Locate the cell with the specified text and output its [x, y] center coordinate. 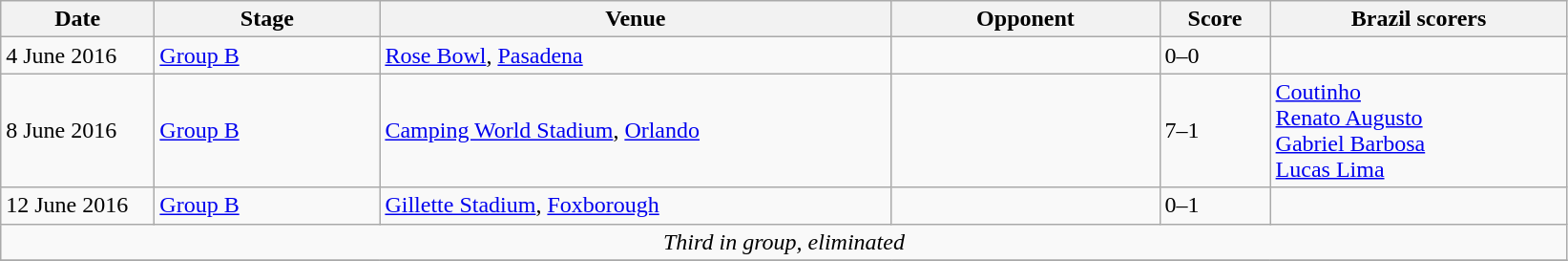
Gillette Stadium, Foxborough [636, 206]
12 June 2016 [78, 206]
8 June 2016 [78, 130]
Camping World Stadium, Orlando [636, 130]
Date [78, 19]
0–1 [1215, 206]
Stage [267, 19]
Rose Bowl, Pasadena [636, 55]
Third in group, eliminated [784, 242]
Venue [636, 19]
Opponent [1025, 19]
Score [1215, 19]
Coutinho Renato Augusto Gabriel Barbosa Lucas Lima [1418, 130]
Brazil scorers [1418, 19]
4 June 2016 [78, 55]
0–0 [1215, 55]
7–1 [1215, 130]
